Output the (X, Y) coordinate of the center of the cell containing the given text.  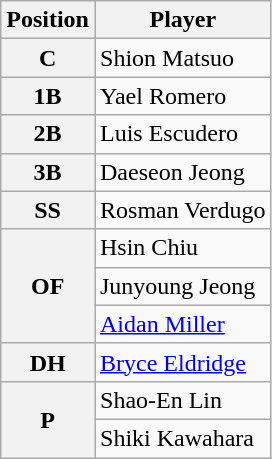
P (48, 419)
SS (48, 210)
2B (48, 134)
Player (182, 20)
Shion Matsuo (182, 58)
Luis Escudero (182, 134)
DH (48, 362)
OF (48, 286)
Position (48, 20)
3B (48, 172)
Hsin Chiu (182, 248)
Shiki Kawahara (182, 438)
Daeseon Jeong (182, 172)
Shao-En Lin (182, 400)
C (48, 58)
Junyoung Jeong (182, 286)
Yael Romero (182, 96)
Aidan Miller (182, 324)
Rosman Verdugo (182, 210)
1B (48, 96)
Bryce Eldridge (182, 362)
